Scan for the cell matching the given text and deliver its [X, Y] coordinate at center. 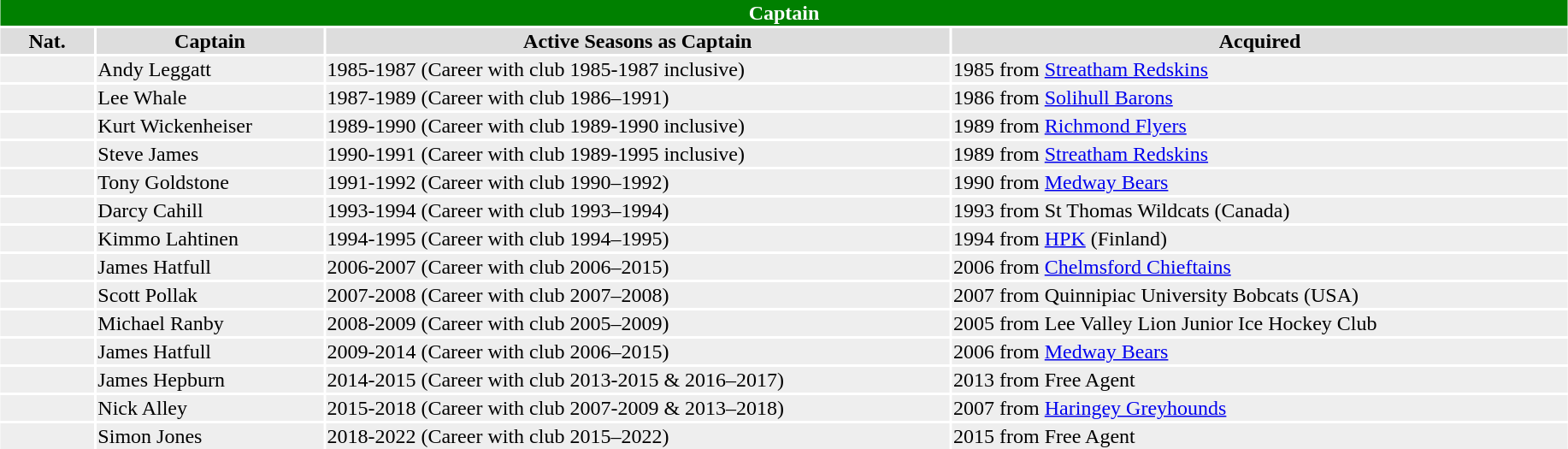
Nick Alley [210, 408]
Lee Whale [210, 97]
2015-2018 (Career with club 2007-2009 & 2013–2018) [638, 408]
Active Seasons as Captain [638, 41]
1986 from Solihull Barons [1260, 97]
Kimmo Lahtinen [210, 239]
1993-1994 (Career with club 1993–1994) [638, 210]
2009-2014 (Career with club 2006–2015) [638, 352]
1987-1989 (Career with club 1986–1991) [638, 97]
2006-2007 (Career with club 2006–2015) [638, 267]
Simon Jones [210, 436]
1989 from Richmond Flyers [1260, 126]
James Hepburn [210, 380]
Nat. [46, 41]
1994-1995 (Career with club 1994–1995) [638, 239]
2008-2009 (Career with club 2005–2009) [638, 323]
2006 from Medway Bears [1260, 352]
1989 from Streatham Redskins [1260, 154]
Scott Pollak [210, 295]
2006 from Chelmsford Chieftains [1260, 267]
2018-2022 (Career with club 2015–2022) [638, 436]
2005 from Lee Valley Lion Junior Ice Hockey Club [1260, 323]
2007 from Haringey Greyhounds [1260, 408]
2015 from Free Agent [1260, 436]
Acquired [1260, 41]
Michael Ranby [210, 323]
Steve James [210, 154]
1990 from Medway Bears [1260, 182]
2014-2015 (Career with club 2013-2015 & 2016–2017) [638, 380]
2007 from Quinnipiac University Bobcats (USA) [1260, 295]
2007-2008 (Career with club 2007–2008) [638, 295]
1993 from St Thomas Wildcats (Canada) [1260, 210]
1985-1987 (Career with club 1985-1987 inclusive) [638, 69]
Tony Goldstone [210, 182]
1990-1991 (Career with club 1989-1995 inclusive) [638, 154]
Kurt Wickenheiser [210, 126]
1991-1992 (Career with club 1990–1992) [638, 182]
1985 from Streatham Redskins [1260, 69]
1989-1990 (Career with club 1989-1990 inclusive) [638, 126]
2013 from Free Agent [1260, 380]
1994 from HPK (Finland) [1260, 239]
Andy Leggatt [210, 69]
Darcy Cahill [210, 210]
